Return (X, Y) of the center of cell containing provided text 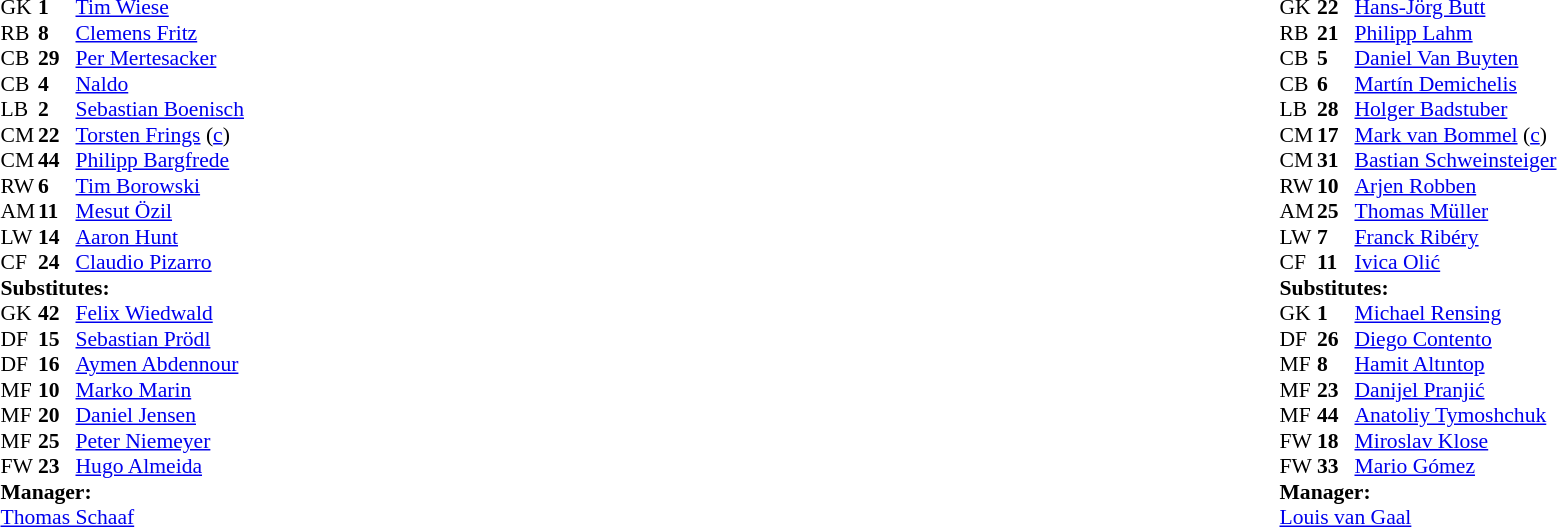
15 (57, 339)
Danijel Pranjić (1455, 390)
7 (1336, 237)
Mark van Bommel (c) (1455, 135)
Arjen Robben (1455, 186)
18 (1336, 441)
Thomas Müller (1455, 211)
Franck Ribéry (1455, 237)
Anatoliy Tymoshchuk (1455, 415)
Peter Niemeyer (160, 441)
16 (57, 365)
20 (57, 415)
Daniel Van Buyten (1455, 59)
14 (57, 237)
Hamit Altıntop (1455, 365)
42 (57, 313)
Naldo (160, 84)
Holger Badstuber (1455, 109)
Philipp Lahm (1455, 33)
2 (57, 109)
1 (1336, 313)
Mesut Özil (160, 211)
Michael Rensing (1455, 313)
Martín Demichelis (1455, 84)
33 (1336, 467)
Sebastian Boenisch (160, 109)
31 (1336, 161)
29 (57, 59)
Felix Wiedwald (160, 313)
Bastian Schweinsteiger (1455, 161)
4 (57, 84)
Per Mertesacker (160, 59)
Claudio Pizarro (160, 263)
28 (1336, 109)
21 (1336, 33)
Sebastian Prödl (160, 339)
Hugo Almeida (160, 467)
17 (1336, 135)
Diego Contento (1455, 339)
Miroslav Klose (1455, 441)
Marko Marin (160, 390)
26 (1336, 339)
Daniel Jensen (160, 415)
Aaron Hunt (160, 237)
Ivica Olić (1455, 263)
Tim Borowski (160, 186)
24 (57, 263)
5 (1336, 59)
Mario Gómez (1455, 467)
Aymen Abdennour (160, 365)
22 (57, 135)
Clemens Fritz (160, 33)
Philipp Bargfrede (160, 161)
Torsten Frings (c) (160, 135)
